For the text-containing cell, return its midpoint in [X, Y] coordinate format. 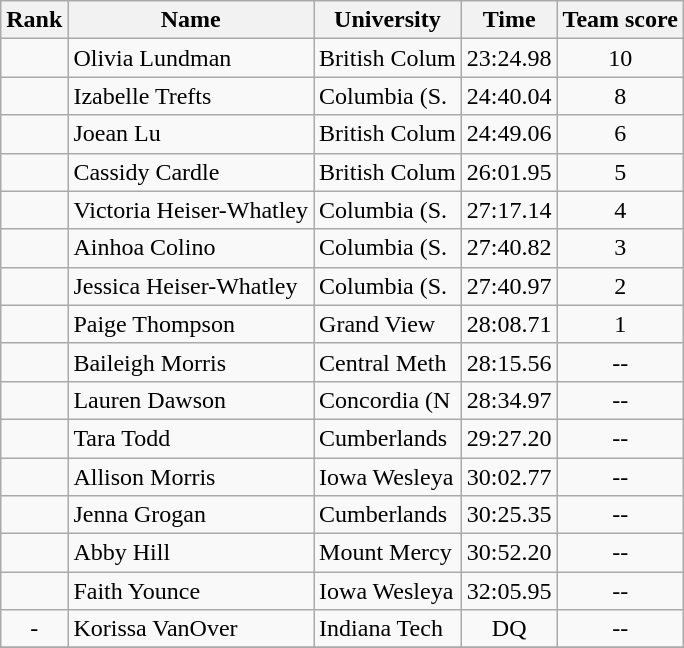
Izabelle Trefts [191, 96]
4 [620, 210]
Abby Hill [191, 553]
3 [620, 248]
28:08.71 [509, 324]
Ainhoa Colino [191, 248]
29:27.20 [509, 438]
Mount Mercy [388, 553]
- [34, 629]
30:25.35 [509, 515]
27:17.14 [509, 210]
Victoria Heiser-Whatley [191, 210]
6 [620, 134]
Allison Morris [191, 477]
Cassidy Cardle [191, 172]
Team score [620, 20]
Baileigh Morris [191, 362]
26:01.95 [509, 172]
2 [620, 286]
Faith Younce [191, 591]
Jenna Grogan [191, 515]
24:49.06 [509, 134]
Rank [34, 20]
Indiana Tech [388, 629]
27:40.82 [509, 248]
University [388, 20]
Name [191, 20]
Lauren Dawson [191, 400]
Korissa VanOver [191, 629]
30:02.77 [509, 477]
Concordia (N [388, 400]
32:05.95 [509, 591]
Time [509, 20]
27:40.97 [509, 286]
Central Meth [388, 362]
28:15.56 [509, 362]
DQ [509, 629]
30:52.20 [509, 553]
23:24.98 [509, 58]
24:40.04 [509, 96]
Jessica Heiser-Whatley [191, 286]
Paige Thompson [191, 324]
8 [620, 96]
1 [620, 324]
5 [620, 172]
10 [620, 58]
Joean Lu [191, 134]
Tara Todd [191, 438]
Grand View [388, 324]
28:34.97 [509, 400]
Olivia Lundman [191, 58]
